Pinpoint the cell where the given text exists, returning its [X, Y] midpoint coordinate. 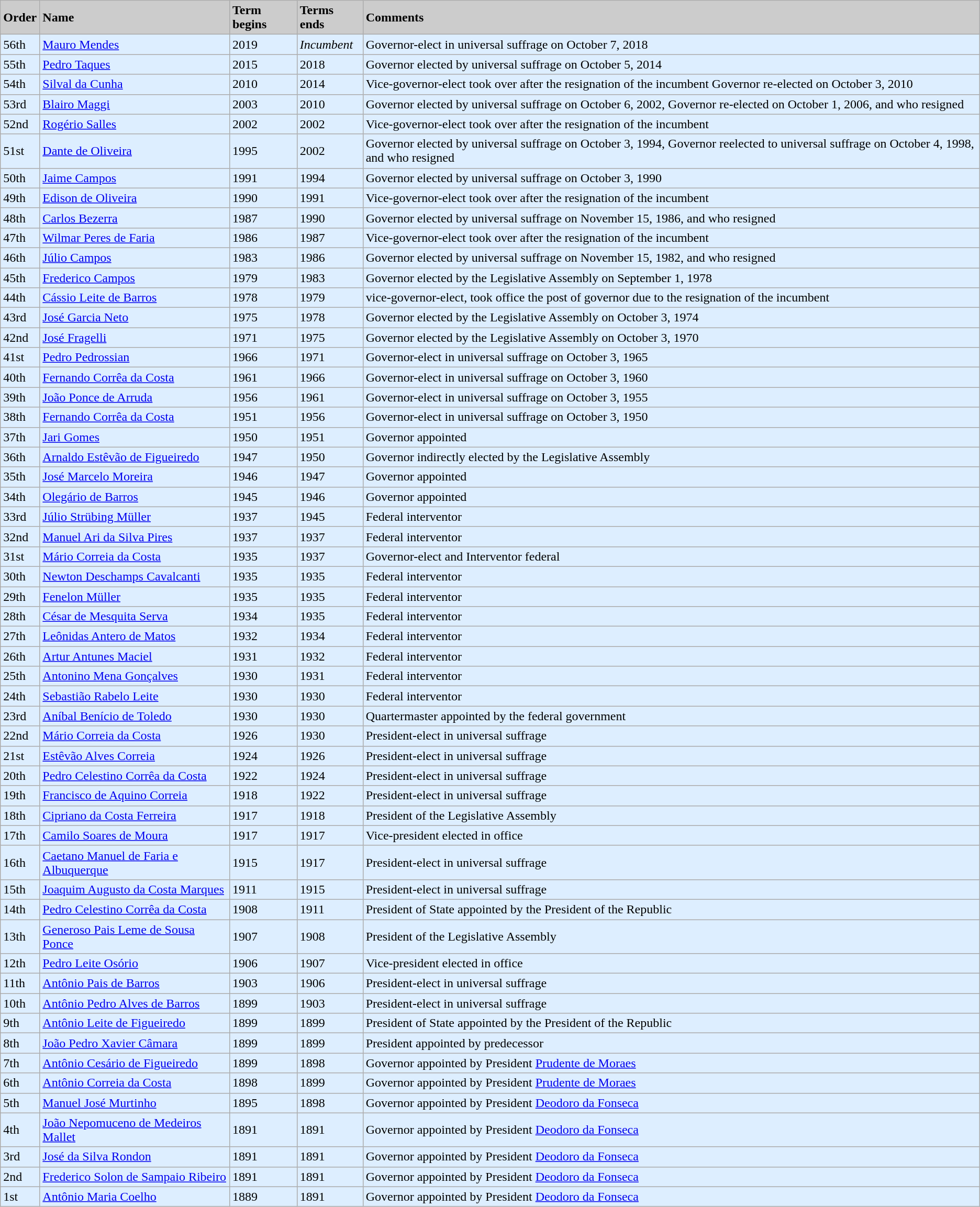
Manuel José Murtinho [135, 1103]
2nd [20, 1177]
54th [20, 84]
Quartermaster appointed by the federal government [671, 716]
49th [20, 198]
36th [20, 457]
João Ponce de Arruda [135, 397]
Term begins [263, 18]
Incumbent [330, 44]
41st [20, 357]
39th [20, 397]
30th [20, 576]
Antônio Maria Coelho [135, 1197]
23rd [20, 716]
Júlio Strübing Müller [135, 517]
Jaime Campos [135, 178]
Generoso Pais Leme de Sousa Ponce [135, 936]
48th [20, 218]
Jari Gomes [135, 437]
Governor indirectly elected by the Legislative Assembly [671, 457]
Governor-elect and Interventor federal [671, 556]
15th [20, 889]
31st [20, 556]
Terms ends [330, 18]
33rd [20, 517]
Cipriano da Costa Ferreira [135, 815]
24th [20, 696]
Comments [671, 18]
Silval da Cunha [135, 84]
10th [20, 1003]
6th [20, 1083]
Olegário de Barros [135, 497]
17th [20, 835]
Antônio Correia da Costa [135, 1083]
52nd [20, 124]
50th [20, 178]
45th [20, 278]
55th [20, 64]
José Marcelo Moreira [135, 477]
Wilmar Peres de Faria [135, 238]
Pedro Leite Osório [135, 964]
Governor elected by universal suffrage on October 6, 2002, Governor re-elected on October 1, 2006, and who resigned [671, 104]
Governor elected by universal suffrage on November 15, 1986, and who resigned [671, 218]
Pedro Pedrossian [135, 357]
19th [20, 796]
18th [20, 815]
2018 [330, 64]
11th [20, 984]
Sebastião Rabelo Leite [135, 696]
1995 [263, 151]
9th [20, 1023]
Manuel Ari da Silva Pires [135, 537]
37th [20, 437]
Cássio Leite de Barros [135, 298]
Newton Deschamps Cavalcanti [135, 576]
Governor elected by universal suffrage on October 3, 1990 [671, 178]
21st [20, 756]
Francisco de Aquino Correia [135, 796]
vice-governor-elect, took office the post of governor due to the resignation of the incumbent [671, 298]
Governor-elect in universal suffrage on October 3, 1950 [671, 417]
Governor-elect in universal suffrage on October 3, 1960 [671, 377]
34th [20, 497]
Camilo Soares de Moura [135, 835]
Blairo Maggi [135, 104]
Antonino Mena Gonçalves [135, 676]
Aníbal Benício de Toledo [135, 716]
27th [20, 636]
51st [20, 151]
16th [20, 863]
26th [20, 656]
42nd [20, 338]
Antônio Pedro Alves de Barros [135, 1003]
Governor elected by the Legislative Assembly on October 3, 1970 [671, 338]
3rd [20, 1157]
12th [20, 964]
2015 [263, 64]
Carlos Bezerra [135, 218]
Júlio Campos [135, 258]
João Pedro Xavier Câmara [135, 1043]
5th [20, 1103]
1994 [330, 178]
President appointed by predecessor [671, 1043]
44th [20, 298]
Governor elected by the Legislative Assembly on September 1, 1978 [671, 278]
Frederico Campos [135, 278]
Edison de Oliveira [135, 198]
40th [20, 377]
Estêvão Alves Correia [135, 756]
28th [20, 617]
Order [20, 18]
1st [20, 1197]
Antônio Leite de Figueiredo [135, 1023]
Arnaldo Estêvão de Figueiredo [135, 457]
47th [20, 238]
32nd [20, 537]
25th [20, 676]
Vice-governor-elect took over after the resignation of the incumbent Governor re-elected on October 3, 2010 [671, 84]
Antônio Cesário de Figueiredo [135, 1063]
José Fragelli [135, 338]
53rd [20, 104]
Caetano Manuel de Faria e Albuquerque [135, 863]
56th [20, 44]
Governor-elect in universal suffrage on October 3, 1955 [671, 397]
Governor elected by universal suffrage on October 3, 1994, Governor reelected to universal suffrage on October 4, 1998, and who resigned [671, 151]
4th [20, 1130]
Governor-elect in universal suffrage on October 3, 1965 [671, 357]
Governor elected by the Legislative Assembly on October 3, 1974 [671, 318]
8th [20, 1043]
Governor-elect in universal suffrage on October 7, 2018 [671, 44]
22nd [20, 736]
14th [20, 909]
Leônidas Antero de Matos [135, 636]
José Garcia Neto [135, 318]
Frederico Solon de Sampaio Ribeiro [135, 1177]
2014 [330, 84]
Name [135, 18]
1895 [263, 1103]
13th [20, 936]
Rogério Salles [135, 124]
20th [20, 776]
José da Silva Rondon [135, 1157]
38th [20, 417]
35th [20, 477]
1889 [263, 1197]
Fenelon Müller [135, 596]
2003 [263, 104]
Governor elected by universal suffrage on November 15, 1982, and who resigned [671, 258]
46th [20, 258]
Artur Antunes Maciel [135, 656]
Mauro Mendes [135, 44]
Antônio Pais de Barros [135, 984]
Joaquim Augusto da Costa Marques [135, 889]
Pedro Taques [135, 64]
29th [20, 596]
2019 [263, 44]
César de Mesquita Serva [135, 617]
Dante de Oliveira [135, 151]
Governor elected by universal suffrage on October 5, 2014 [671, 64]
7th [20, 1063]
João Nepomuceno de Medeiros Mallet [135, 1130]
43rd [20, 318]
